Capture the cell that displays the provided text and extract its [x, y] central coordinate. 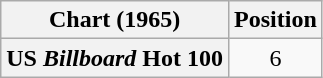
US Billboard Hot 100 [115, 58]
Position [276, 20]
6 [276, 58]
Chart (1965) [115, 20]
